Pinpoint the cell where the given text exists, returning its [x, y] midpoint coordinate. 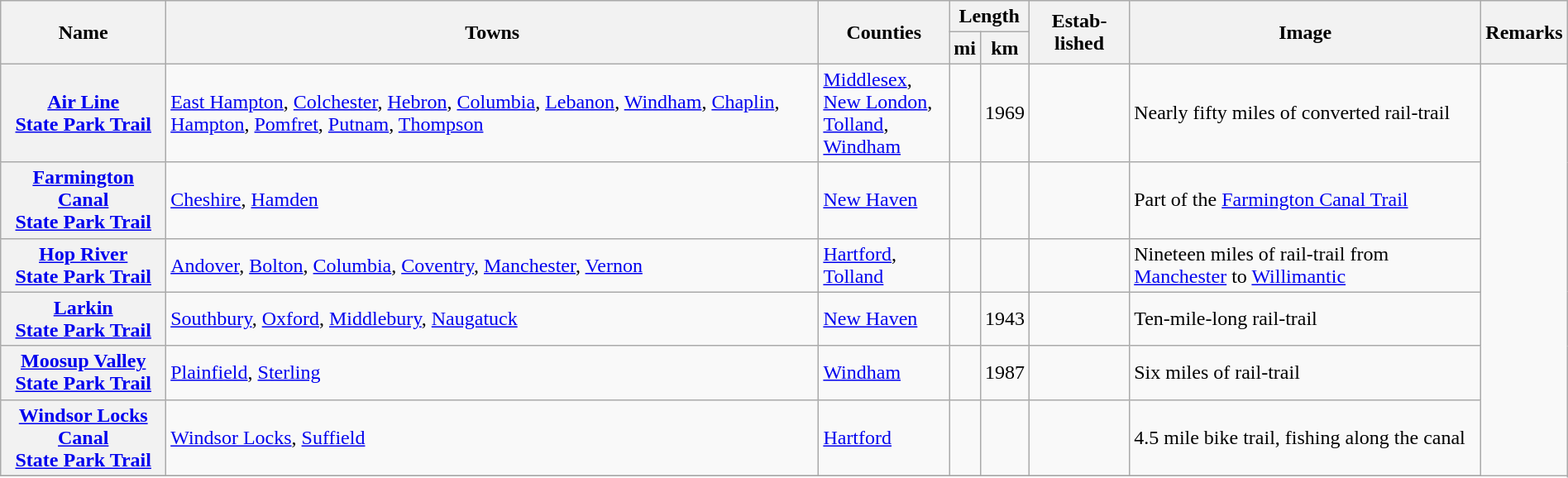
Cheshire, Hamden [493, 200]
1987 [1004, 372]
km [1004, 48]
Six miles of rail-trail [1305, 372]
Windsor Locks, Suffield [493, 437]
Air Line State Park Trail [84, 112]
Hartford [884, 437]
Windsor Locks Canal State Park Trail [84, 437]
mi [965, 48]
Remarks [1524, 32]
Larkin State Park Trail [84, 319]
Nearly fifty miles of converted rail-trail [1305, 112]
Nineteen miles of rail-trail from Manchester to Willimantic [1305, 265]
Length [989, 17]
Middlesex, New London, Tolland, Windham [884, 112]
1943 [1004, 319]
Southbury, Oxford, Middlebury, Naugatuck [493, 319]
Hartford, Tolland [884, 265]
Moosup Valley State Park Trail [84, 372]
4.5 mile bike trail, fishing along the canal [1305, 437]
Hop River State Park Trail [84, 265]
1969 [1004, 112]
Towns [493, 32]
East Hampton, Colchester, Hebron, Columbia, Lebanon, Windham, Chaplin, Hampton, Pomfret, Putnam, Thompson [493, 112]
Image [1305, 32]
Ten-mile-long rail-trail [1305, 319]
Andover, Bolton, Columbia, Coventry, Manchester, Vernon [493, 265]
Windham [884, 372]
Name [84, 32]
Part of the Farmington Canal Trail [1305, 200]
Plainfield, Sterling [493, 372]
Counties [884, 32]
Estab- lished [1078, 32]
Farmington Canal State Park Trail [84, 200]
